Detect which cell encompasses the target text, then output its [X, Y] center coordinate. 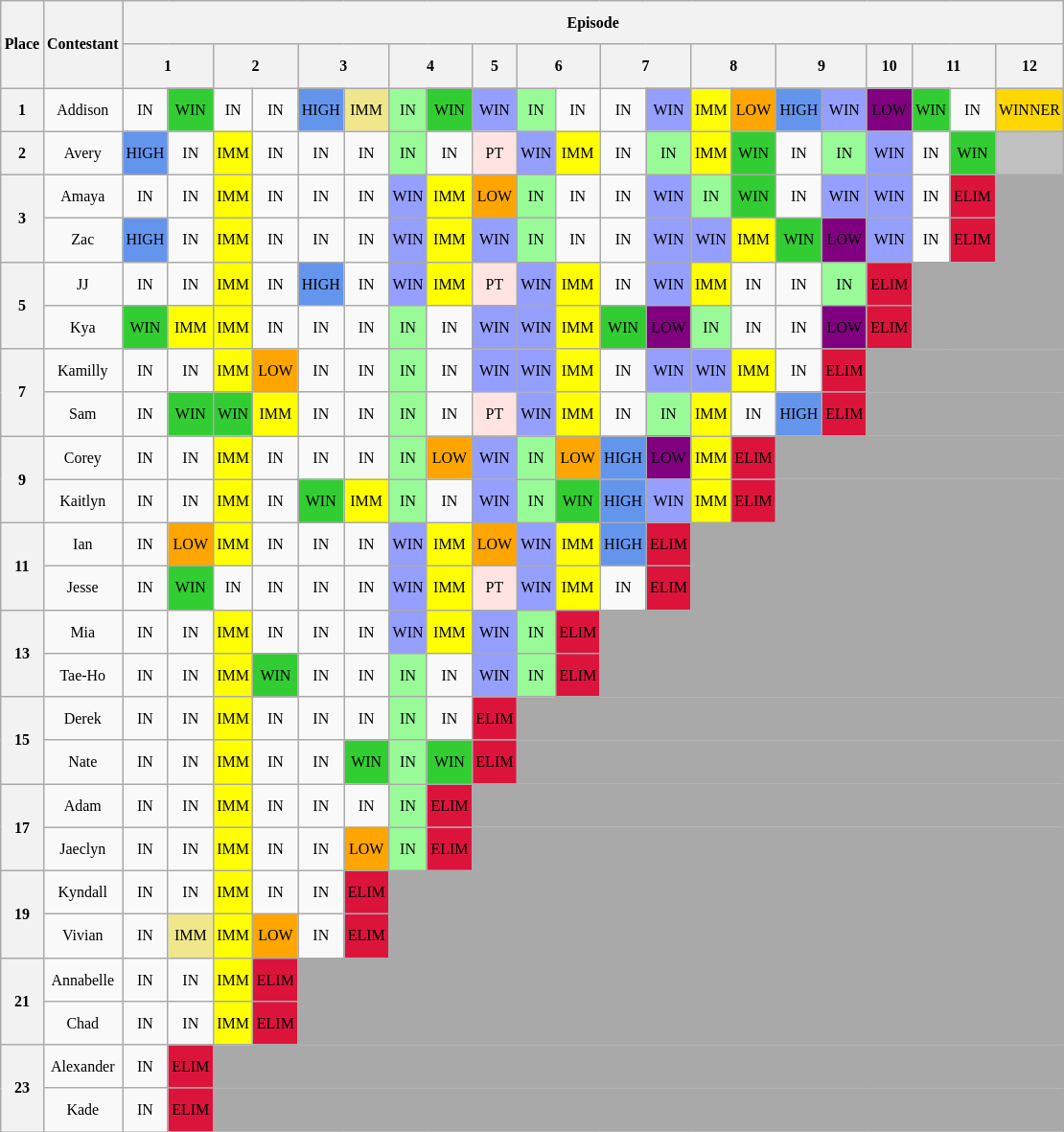
Avery [82, 153]
23 [22, 1087]
Sam [82, 414]
17 [22, 826]
Kamilly [82, 370]
Mia [82, 631]
8 [734, 65]
Tae-Ho [82, 675]
6 [558, 65]
Zac [82, 240]
Jesse [82, 587]
21 [22, 1001]
12 [1029, 65]
10 [890, 65]
13 [22, 654]
Amaya [82, 196]
Corey [82, 456]
15 [22, 740]
19 [22, 914]
WINNER [1029, 109]
Jaeclyn [82, 849]
Nate [82, 761]
JJ [82, 284]
Ian [82, 544]
Episode [593, 21]
Kya [82, 326]
Addison [82, 109]
Kade [82, 1110]
Place [22, 44]
Kyndall [82, 891]
Contestant [82, 44]
Adam [82, 805]
Annabelle [82, 980]
Alexander [82, 1066]
Kaitlyn [82, 500]
Derek [82, 717]
4 [431, 65]
Vivian [82, 936]
Chad [82, 1022]
